Capture the cell that displays the provided text and extract its (X, Y) central coordinate. 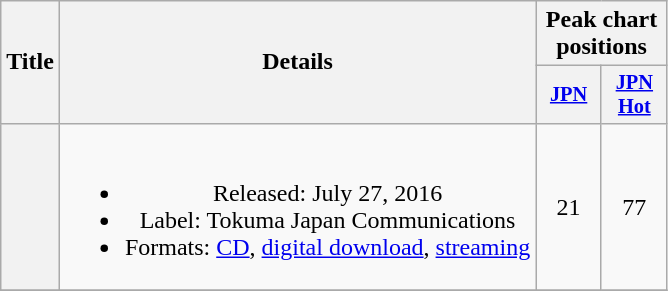
Released: July 27, 2016Label: Tokuma Japan CommunicationsFormats: CD, digital download, streaming (297, 206)
21 (569, 206)
JPN (569, 95)
Details (297, 62)
Peak chart positions (602, 34)
77 (634, 206)
Title (30, 62)
JPN Hot (634, 95)
